Provide the (x, y) coordinate of the cell's center where the given text is located.  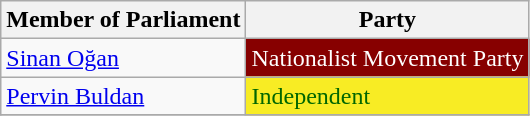
Sinan Oğan (124, 58)
Independent (388, 96)
Nationalist Movement Party (388, 58)
Pervin Buldan (124, 96)
Member of Parliament (124, 20)
Party (388, 20)
